Find where the given text appears and provide that cell's center as [X, Y] coordinate. 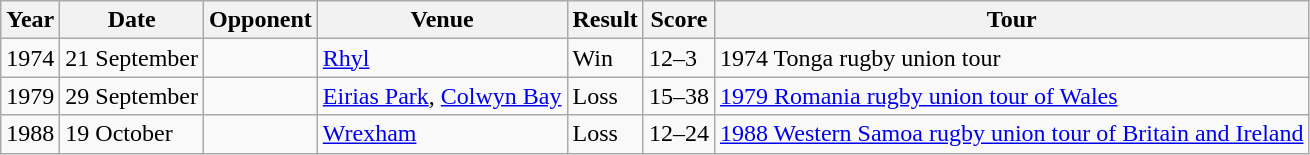
Wrexham [442, 134]
1974 [30, 58]
15–38 [678, 96]
Score [678, 20]
1979 [30, 96]
Opponent [261, 20]
12–3 [678, 58]
21 September [132, 58]
Result [605, 20]
Date [132, 20]
Venue [442, 20]
Tour [1012, 20]
1988 [30, 134]
19 October [132, 134]
1979 Romania rugby union tour of Wales [1012, 96]
29 September [132, 96]
1974 Tonga rugby union tour [1012, 58]
Rhyl [442, 58]
12–24 [678, 134]
Year [30, 20]
Win [605, 58]
Eirias Park, Colwyn Bay [442, 96]
1988 Western Samoa rugby union tour of Britain and Ireland [1012, 134]
